Scan for the cell matching the given text and deliver its [X, Y] coordinate at center. 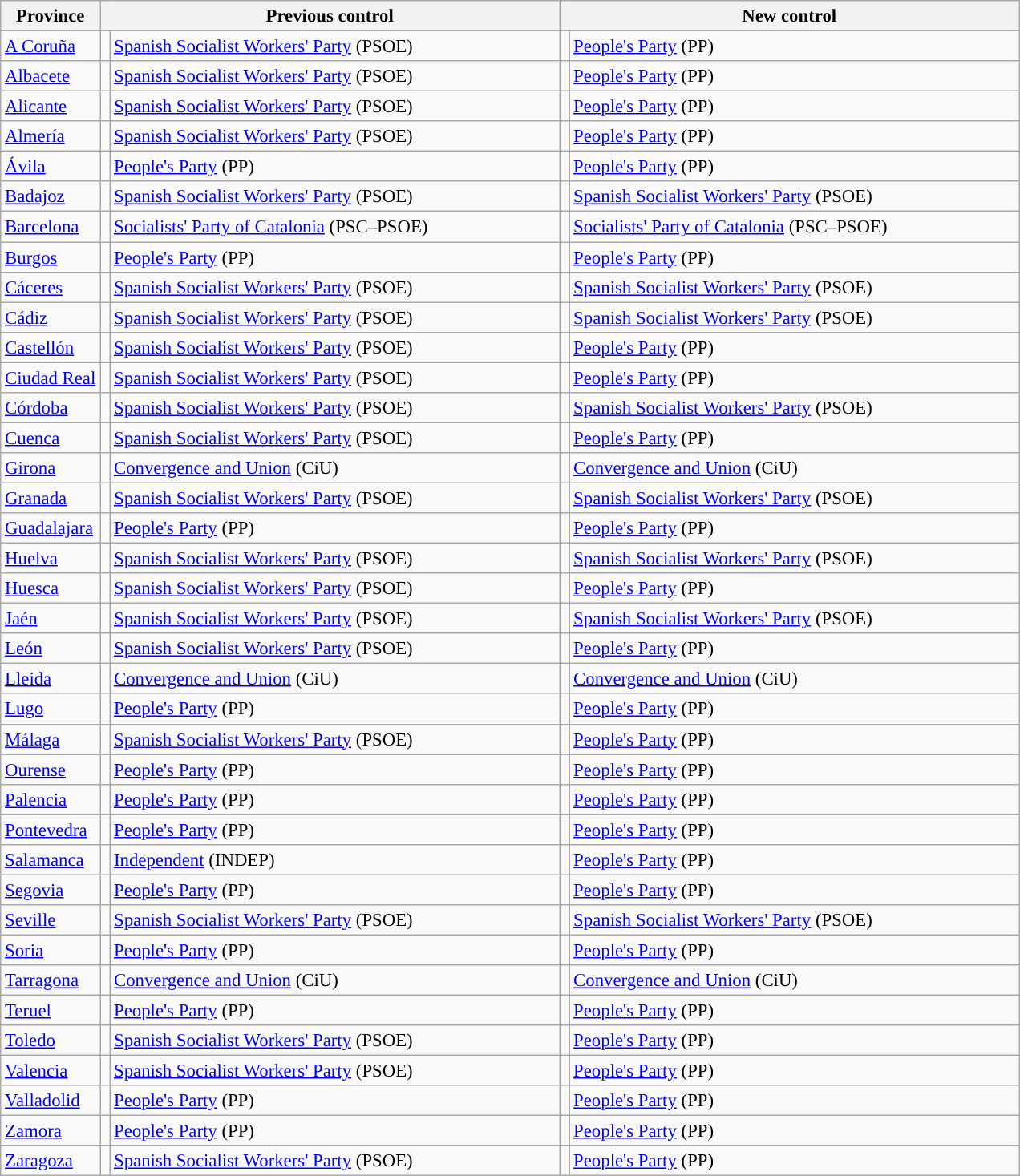
Almería [51, 136]
Province [51, 16]
Seville [51, 920]
Alicante [51, 107]
Jaén [51, 619]
Huesca [51, 588]
Ávila [51, 167]
A Coruña [51, 46]
Soria [51, 950]
Burgos [51, 257]
New control [789, 16]
Segovia [51, 890]
León [51, 649]
Córdoba [51, 408]
Tarragona [51, 980]
Zamora [51, 1131]
Ourense [51, 770]
Valencia [51, 1071]
Guadalajara [51, 528]
Granada [51, 498]
Huelva [51, 559]
Previous control [330, 16]
Palencia [51, 799]
Salamanca [51, 860]
Lleida [51, 679]
Ciudad Real [51, 378]
Pontevedra [51, 830]
Cádiz [51, 317]
Málaga [51, 739]
Independent (INDEP) [335, 860]
Badajoz [51, 196]
Cáceres [51, 287]
Castellón [51, 347]
Valladolid [51, 1101]
Cuenca [51, 438]
Toledo [51, 1041]
Girona [51, 468]
Teruel [51, 1011]
Albacete [51, 76]
Lugo [51, 709]
Barcelona [51, 227]
